Detect which cell encompasses the target text, then output its (x, y) center coordinate. 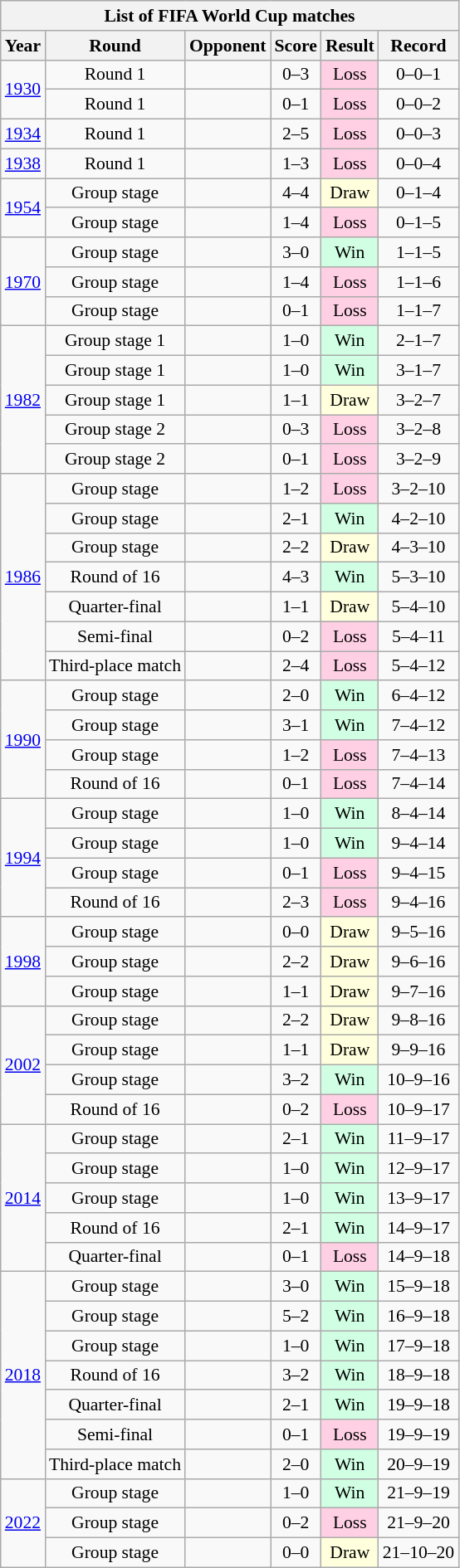
10–9–17 (418, 1109)
3–2–8 (418, 430)
3–2–10 (418, 489)
3–2–7 (418, 400)
2022 (23, 1523)
9–4–15 (418, 873)
14–9–18 (418, 1257)
1–1–5 (418, 252)
5–4–11 (418, 636)
21–9–20 (418, 1523)
2014 (23, 1198)
2–3 (296, 903)
9–8–16 (418, 1020)
14–9–17 (418, 1228)
19–9–18 (418, 1405)
2018 (23, 1376)
List of FIFA World Cup matches (229, 16)
1–3 (296, 163)
7–4–14 (418, 784)
0–0–1 (418, 75)
1986 (23, 577)
1934 (23, 134)
1930 (23, 90)
9–5–16 (418, 933)
16–9–18 (418, 1317)
12–9–17 (418, 1169)
Year (23, 46)
7–4–12 (418, 725)
5–2 (296, 1317)
9–9–16 (418, 1050)
5–4–10 (418, 607)
11–9–17 (418, 1139)
2002 (23, 1064)
13–9–17 (418, 1198)
0–0–3 (418, 134)
1998 (23, 962)
19–9–19 (418, 1434)
4–2–10 (418, 519)
4–4 (296, 193)
7–4–13 (418, 755)
8–4–14 (418, 814)
Round (115, 46)
5–3–10 (418, 577)
2–5 (296, 134)
15–9–18 (418, 1287)
0–0–2 (418, 105)
Score (296, 46)
1938 (23, 163)
1–1–6 (418, 282)
20–9–19 (418, 1464)
1954 (23, 207)
Opponent (228, 46)
10–9–16 (418, 1080)
1970 (23, 282)
Result (350, 46)
1–1–7 (418, 311)
2–1–7 (418, 341)
17–9–18 (418, 1346)
0–1–4 (418, 193)
9–6–16 (418, 962)
6–4–12 (418, 696)
1990 (23, 740)
21–10–20 (418, 1553)
Record (418, 46)
5–4–12 (418, 666)
9–4–14 (418, 844)
4–3 (296, 577)
18–9–18 (418, 1376)
3–2–9 (418, 460)
2–4 (296, 666)
1982 (23, 400)
0–1–5 (418, 223)
21–9–19 (418, 1493)
9–4–16 (418, 903)
9–7–16 (418, 991)
3–1–7 (418, 371)
1994 (23, 858)
0–0–4 (418, 163)
3–1 (296, 725)
4–3–10 (418, 548)
